Scan for the cell matching the given text and deliver its (X, Y) coordinate at center. 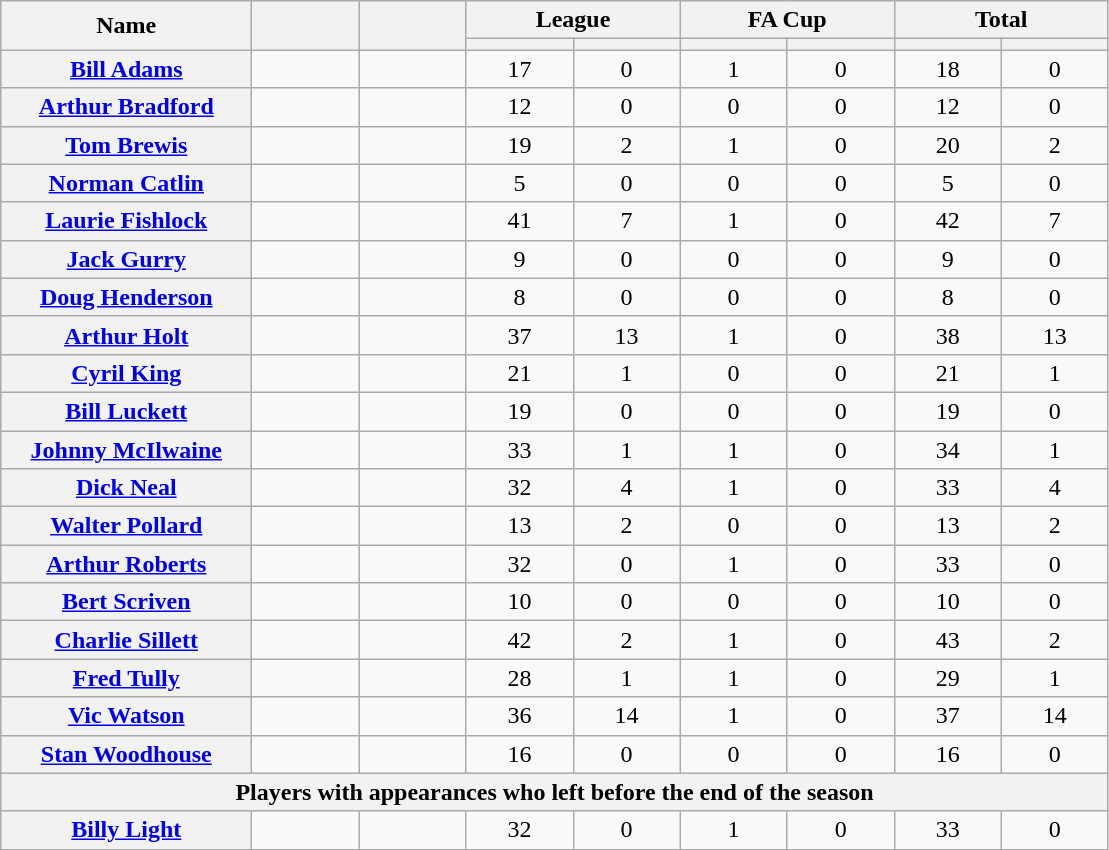
Name (126, 26)
34 (948, 449)
Stan Woodhouse (126, 754)
Johnny McIlwaine (126, 449)
Tom Brewis (126, 145)
Charlie Sillett (126, 640)
36 (520, 716)
Bill Adams (126, 69)
Arthur Bradford (126, 107)
Billy Light (126, 830)
Walter Pollard (126, 526)
18 (948, 69)
Arthur Roberts (126, 564)
43 (948, 640)
FA Cup (787, 20)
League (573, 20)
28 (520, 678)
Players with appearances who left before the end of the season (555, 792)
Doug Henderson (126, 297)
38 (948, 335)
Laurie Fishlock (126, 221)
29 (948, 678)
41 (520, 221)
Dick Neal (126, 488)
Arthur Holt (126, 335)
Cyril King (126, 373)
Bert Scriven (126, 602)
Norman Catlin (126, 183)
Bill Luckett (126, 411)
17 (520, 69)
Vic Watson (126, 716)
Total (1001, 20)
Fred Tully (126, 678)
Jack Gurry (126, 259)
20 (948, 145)
